Output the [x, y] coordinate of the center of the cell containing the given text.  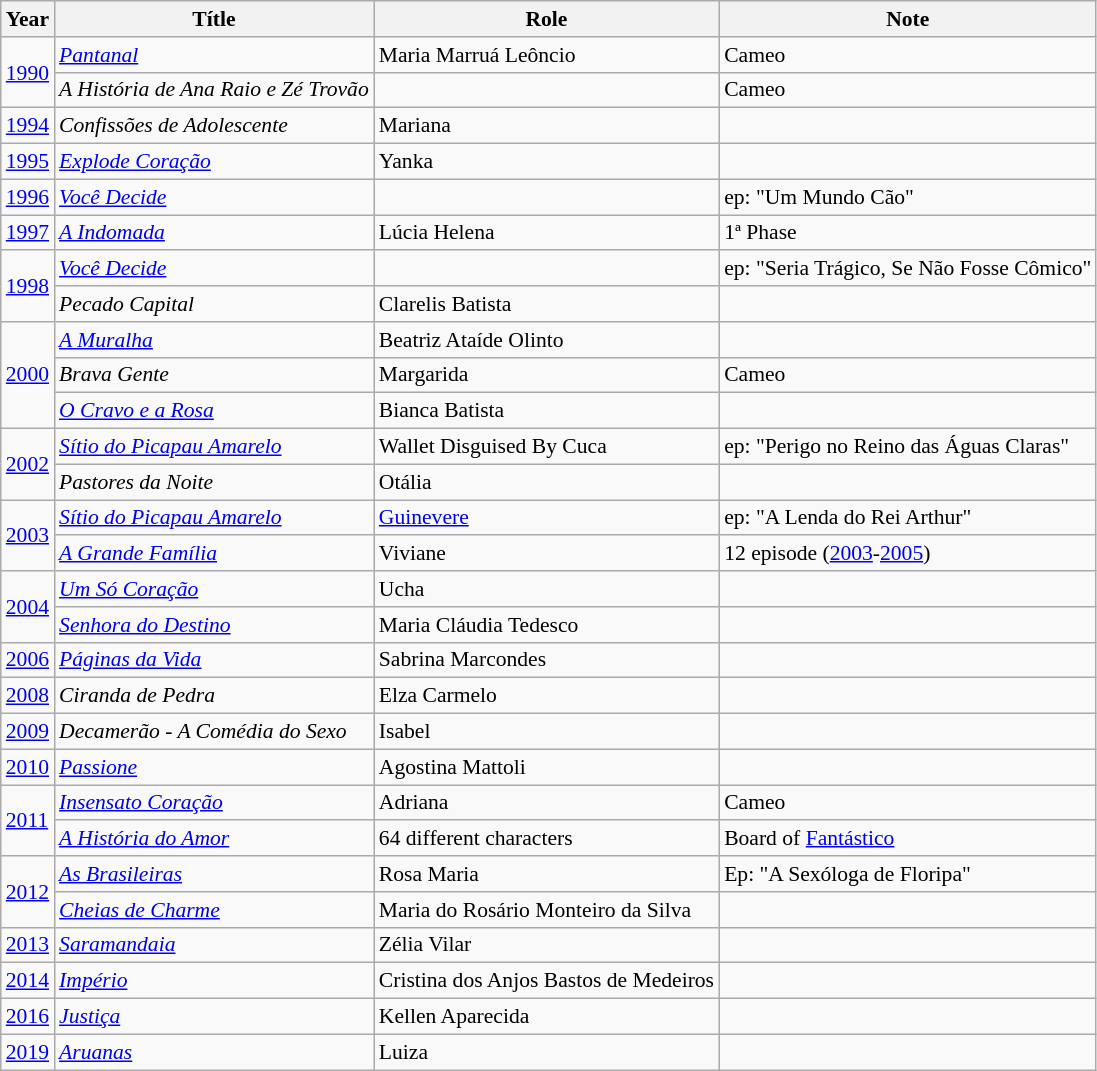
Páginas da Vida [214, 660]
Ucha [546, 589]
2009 [28, 732]
2006 [28, 660]
2012 [28, 892]
Passione [214, 767]
Confissões de Adolescente [214, 126]
ep: "Um Mundo Cão" [908, 197]
A Grande Família [214, 554]
Clarelis Batista [546, 304]
1ª Phase [908, 233]
Isabel [546, 732]
A Indomada [214, 233]
Títle [214, 19]
Maria Marruá Leôncio [546, 55]
Cristina dos Anjos Bastos de Medeiros [546, 981]
Agostina Mattoli [546, 767]
2002 [28, 464]
Mariana [546, 126]
ep: "Seria Trágico, Se Não Fosse Cômico" [908, 269]
2004 [28, 606]
ep: "Perigo no Reino das Águas Claras" [908, 447]
Lúcia Helena [546, 233]
Maria do Rosário Monteiro da Silva [546, 910]
Wallet Disguised By Cuca [546, 447]
Yanka [546, 162]
Guinevere [546, 518]
Rosa Maria [546, 874]
Adriana [546, 803]
Pantanal [214, 55]
2013 [28, 945]
2016 [28, 1017]
1998 [28, 286]
Brava Gente [214, 375]
12 episode (2003-2005) [908, 554]
Aruanas [214, 1052]
1990 [28, 72]
Beatriz Ataíde Olinto [546, 340]
2011 [28, 820]
A História de Ana Raio e Zé Trovão [214, 90]
ep: "A Lenda do Rei Arthur" [908, 518]
Zélia Vilar [546, 945]
Senhora do Destino [214, 625]
A Muralha [214, 340]
As Brasileiras [214, 874]
2000 [28, 376]
Explode Coração [214, 162]
Luiza [546, 1052]
Otália [546, 482]
2019 [28, 1052]
Sabrina Marcondes [546, 660]
64 different characters [546, 839]
Decamerão - A Comédia do Sexo [214, 732]
2010 [28, 767]
Ep: "A Sexóloga de Floripa" [908, 874]
Um Só Coração [214, 589]
Margarida [546, 375]
Pecado Capital [214, 304]
Board of Fantástico [908, 839]
1995 [28, 162]
O Cravo e a Rosa [214, 411]
Maria Cláudia Tedesco [546, 625]
Viviane [546, 554]
2008 [28, 696]
Elza Carmelo [546, 696]
Saramandaia [214, 945]
Role [546, 19]
Note [908, 19]
1997 [28, 233]
Cheias de Charme [214, 910]
Bianca Batista [546, 411]
Year [28, 19]
Kellen Aparecida [546, 1017]
1994 [28, 126]
Império [214, 981]
1996 [28, 197]
Pastores da Noite [214, 482]
Justiça [214, 1017]
A História do Amor [214, 839]
Ciranda de Pedra [214, 696]
Insensato Coração [214, 803]
2014 [28, 981]
2003 [28, 536]
